Return (X, Y) of the center of cell containing provided text 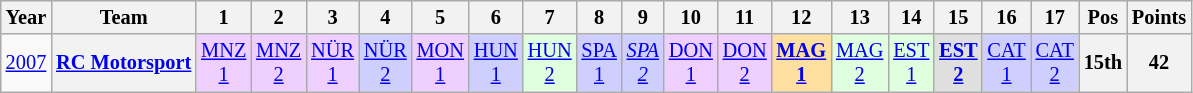
HUN2 (550, 63)
1 (224, 17)
12 (802, 17)
13 (860, 17)
EST1 (911, 63)
9 (643, 17)
MNZ1 (224, 63)
DON1 (691, 63)
15th (1103, 63)
MNZ2 (278, 63)
4 (386, 17)
2 (278, 17)
2007 (26, 63)
Team (124, 17)
42 (1159, 63)
CAT1 (1006, 63)
SPA1 (600, 63)
DON2 (745, 63)
Year (26, 17)
17 (1055, 17)
Points (1159, 17)
Pos (1103, 17)
CAT2 (1055, 63)
3 (332, 17)
15 (958, 17)
SPA2 (643, 63)
MAG2 (860, 63)
MON1 (440, 63)
NÜR1 (332, 63)
16 (1006, 17)
RC Motorsport (124, 63)
HUN1 (496, 63)
14 (911, 17)
6 (496, 17)
8 (600, 17)
7 (550, 17)
11 (745, 17)
NÜR2 (386, 63)
5 (440, 17)
10 (691, 17)
EST2 (958, 63)
MAG1 (802, 63)
